Determine the [X, Y] coordinate at the center of the cell enclosing the given text.  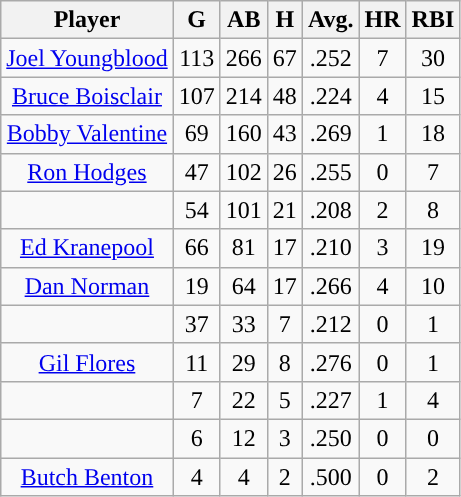
Gil Flores [87, 362]
37 [196, 324]
Player [87, 20]
54 [196, 210]
67 [284, 58]
30 [433, 58]
11 [196, 362]
Bobby Valentine [87, 134]
.227 [330, 400]
47 [196, 172]
Ron Hodges [87, 172]
26 [284, 172]
.212 [330, 324]
.276 [330, 362]
64 [244, 286]
15 [433, 96]
Ed Kranepool [87, 248]
.266 [330, 286]
.252 [330, 58]
Butch Benton [87, 477]
160 [244, 134]
21 [284, 210]
.269 [330, 134]
48 [284, 96]
101 [244, 210]
Dan Norman [87, 286]
Joel Youngblood [87, 58]
102 [244, 172]
66 [196, 248]
266 [244, 58]
.224 [330, 96]
H [284, 20]
.255 [330, 172]
107 [196, 96]
Bruce Boisclair [87, 96]
113 [196, 58]
69 [196, 134]
.250 [330, 438]
81 [244, 248]
18 [433, 134]
G [196, 20]
.210 [330, 248]
33 [244, 324]
HR [382, 20]
RBI [433, 20]
22 [244, 400]
5 [284, 400]
10 [433, 286]
43 [284, 134]
Avg. [330, 20]
AB [244, 20]
6 [196, 438]
.208 [330, 210]
29 [244, 362]
.500 [330, 477]
214 [244, 96]
12 [244, 438]
